Find where the given text appears and provide that cell's center as (x, y) coordinate. 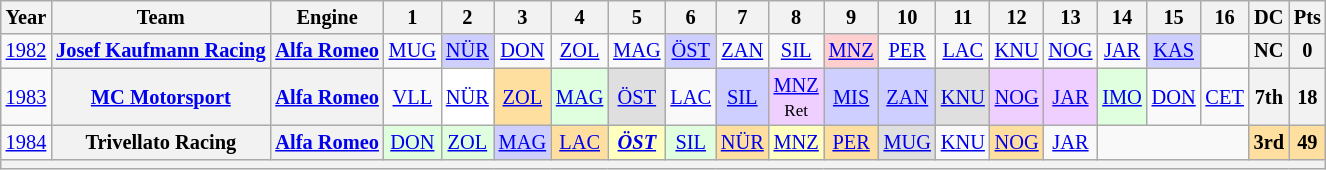
15 (1174, 17)
7 (742, 17)
MNZRet (796, 97)
10 (908, 17)
Year (26, 17)
49 (1308, 142)
9 (852, 17)
3 (522, 17)
18 (1308, 97)
1 (412, 17)
MC Motorsport (160, 97)
MIS (852, 97)
DC (1269, 17)
1983 (26, 97)
4 (580, 17)
2 (468, 17)
13 (1071, 17)
16 (1225, 17)
5 (636, 17)
12 (1017, 17)
VLL (412, 97)
6 (690, 17)
Team (160, 17)
11 (963, 17)
3rd (1269, 142)
IMO (1122, 97)
7th (1269, 97)
1982 (26, 51)
Pts (1308, 17)
KAS (1174, 51)
Trivellato Racing (160, 142)
Engine (326, 17)
1984 (26, 142)
14 (1122, 17)
8 (796, 17)
Josef Kaufmann Racing (160, 51)
CET (1225, 97)
NC (1269, 51)
0 (1308, 51)
